Provide the (X, Y) coordinate of the cell's center where the given text is located.  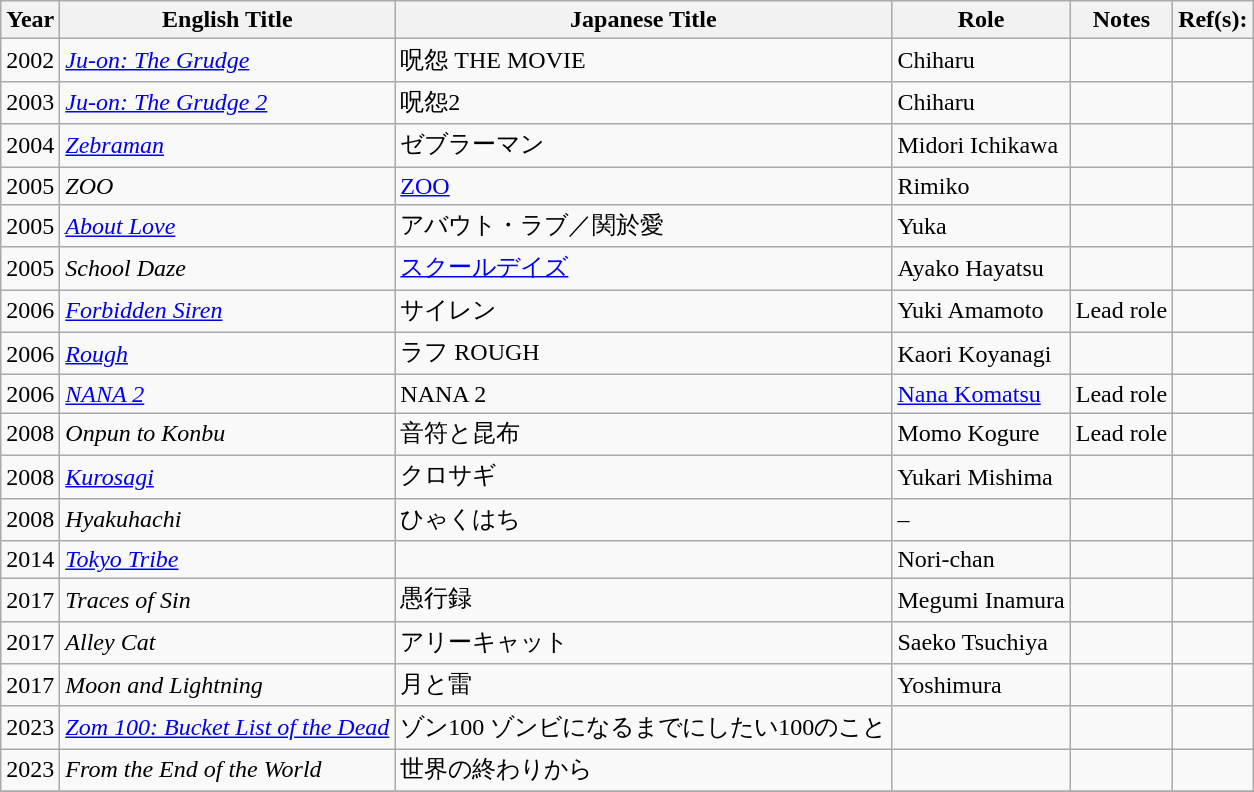
ゾン100 ゾンビになるまでにしたい100のこと (644, 728)
2014 (30, 560)
Nori-chan (981, 560)
Zebraman (228, 146)
Alley Cat (228, 642)
Saeko Tsuchiya (981, 642)
– (981, 520)
呪怨 THE MOVIE (644, 60)
Yoshimura (981, 686)
About Love (228, 226)
ひゃくはち (644, 520)
Ju-on: The Grudge 2 (228, 102)
From the End of the World (228, 770)
アリーキャット (644, 642)
Moon and Lightning (228, 686)
Tokyo Tribe (228, 560)
Ayako Hayatsu (981, 268)
愚行録 (644, 600)
Traces of Sin (228, 600)
Kaori Koyanagi (981, 354)
呪怨2 (644, 102)
音符と昆布 (644, 434)
2004 (30, 146)
Role (981, 20)
2002 (30, 60)
Yukari Mishima (981, 476)
Momo Kogure (981, 434)
Hyakuhachi (228, 520)
Yuka (981, 226)
Year (30, 20)
クロサギ (644, 476)
Ju-on: The Grudge (228, 60)
Megumi Inamura (981, 600)
ラフ ROUGH (644, 354)
アバウト・ラブ／関於愛 (644, 226)
School Daze (228, 268)
Forbidden Siren (228, 312)
Yuki Amamoto (981, 312)
ゼブラーマン (644, 146)
Rough (228, 354)
Nana Komatsu (981, 394)
Notes (1121, 20)
月と雷 (644, 686)
2003 (30, 102)
Onpun to Konbu (228, 434)
Ref(s): (1213, 20)
世界の終わりから (644, 770)
Kurosagi (228, 476)
Rimiko (981, 185)
サイレン (644, 312)
スクールデイズ (644, 268)
Zom 100: Bucket List of the Dead (228, 728)
Japanese Title (644, 20)
English Title (228, 20)
Midori Ichikawa (981, 146)
